Locate the cell with the specified text and output its (x, y) center coordinate. 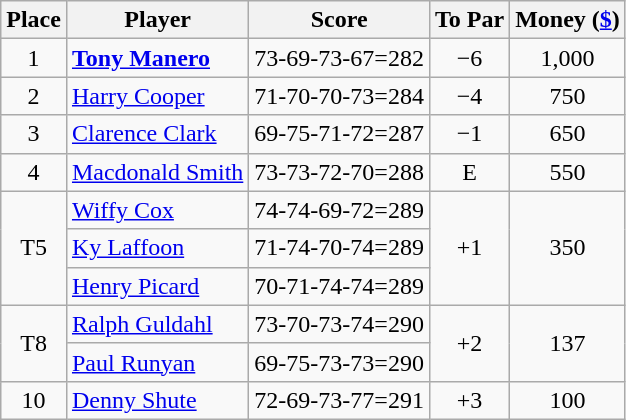
+3 (469, 400)
Clarence Clark (157, 134)
E (469, 172)
T8 (34, 343)
Harry Cooper (157, 96)
Place (34, 20)
To Par (469, 20)
750 (568, 96)
Wiffy Cox (157, 210)
71-70-70-73=284 (340, 96)
+2 (469, 343)
74-74-69-72=289 (340, 210)
69-75-73-73=290 (340, 362)
Ky Laffoon (157, 248)
70-71-74-74=289 (340, 286)
Tony Manero (157, 58)
650 (568, 134)
4 (34, 172)
72-69-73-77=291 (340, 400)
10 (34, 400)
−1 (469, 134)
350 (568, 248)
T5 (34, 248)
Denny Shute (157, 400)
−4 (469, 96)
73-73-72-70=288 (340, 172)
71-74-70-74=289 (340, 248)
69-75-71-72=287 (340, 134)
Money ($) (568, 20)
100 (568, 400)
Macdonald Smith (157, 172)
3 (34, 134)
137 (568, 343)
Henry Picard (157, 286)
Paul Runyan (157, 362)
550 (568, 172)
Ralph Guldahl (157, 324)
1 (34, 58)
Player (157, 20)
73-70-73-74=290 (340, 324)
+1 (469, 248)
2 (34, 96)
73-69-73-67=282 (340, 58)
−6 (469, 58)
1,000 (568, 58)
Score (340, 20)
